Search for the cell housing the specified text and yield its (X, Y) center coordinate. 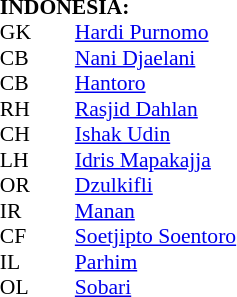
Idris Mapakajja (156, 160)
Parhim (156, 262)
Hantoro (156, 83)
LH (19, 160)
GK (19, 33)
Hardi Purnomo (156, 33)
Soetjipto Soentoro (156, 237)
IL (19, 262)
Nani Djaelani (156, 58)
RH (19, 109)
Manan (156, 211)
CF (19, 237)
OR (19, 185)
IR (19, 211)
Ishak Udin (156, 135)
Rasjid Dahlan (156, 109)
Dzulkifli (156, 185)
CH (19, 135)
